Locate the cell with the specified text and output its (x, y) center coordinate. 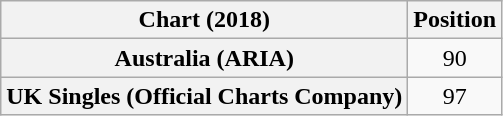
Australia (ARIA) (204, 58)
Position (455, 20)
97 (455, 96)
Chart (2018) (204, 20)
UK Singles (Official Charts Company) (204, 96)
90 (455, 58)
